Scan for the cell matching the given text and deliver its [x, y] coordinate at center. 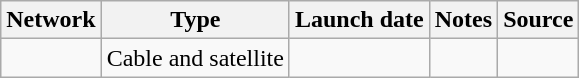
Network [51, 20]
Notes [463, 20]
Cable and satellite [195, 58]
Launch date [359, 20]
Source [538, 20]
Type [195, 20]
